Pinpoint the cell where the given text exists, returning its (x, y) midpoint coordinate. 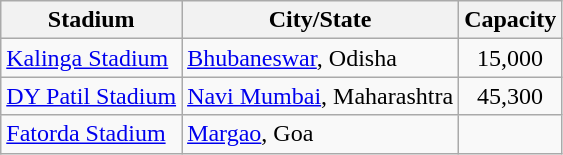
Capacity (510, 20)
45,300 (510, 96)
Fatorda Stadium (92, 134)
15,000 (510, 58)
Margao, Goa (320, 134)
Kalinga Stadium (92, 58)
Bhubaneswar, Odisha (320, 58)
City/State (320, 20)
Navi Mumbai, Maharashtra (320, 96)
DY Patil Stadium (92, 96)
Stadium (92, 20)
